Determine the (x, y) coordinate at the center of the cell enclosing the given text.  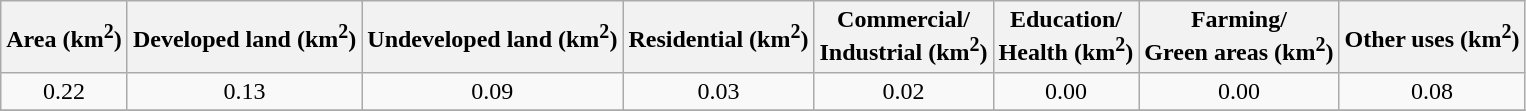
0.09 (492, 91)
0.13 (244, 91)
0.08 (1432, 91)
Commercial/ Industrial (km2) (904, 37)
0.03 (718, 91)
Education/ Health (km2) (1066, 37)
Other uses (km2) (1432, 37)
0.22 (64, 91)
Area (km2) (64, 37)
Residential (km2) (718, 37)
0.02 (904, 91)
Developed land (km2) (244, 37)
Farming/ Green areas (km2) (1239, 37)
Undeveloped land (km2) (492, 37)
